Output the [x, y] coordinate of the center of the cell containing the given text.  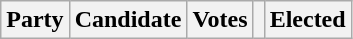
Party [35, 20]
Votes [220, 20]
Elected [308, 20]
Candidate [128, 20]
